Return [X, Y] of the center of cell containing provided text 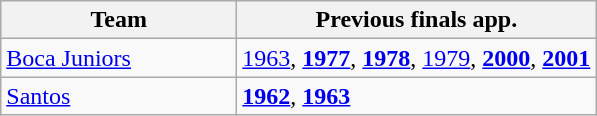
Previous finals app. [416, 20]
1962, 1963 [416, 96]
Boca Juniors [119, 58]
1963, 1977, 1978, 1979, 2000, 2001 [416, 58]
Santos [119, 96]
Team [119, 20]
